Provide the (x, y) coordinate of the cell's center where the given text is located.  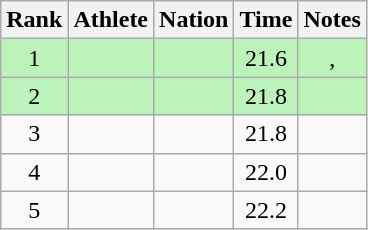
2 (34, 96)
Nation (194, 20)
1 (34, 58)
22.0 (266, 172)
Athlete (111, 20)
Rank (34, 20)
3 (34, 134)
Time (266, 20)
21.6 (266, 58)
5 (34, 210)
4 (34, 172)
, (332, 58)
Notes (332, 20)
22.2 (266, 210)
